Locate the cell with the specified text and output its (X, Y) center coordinate. 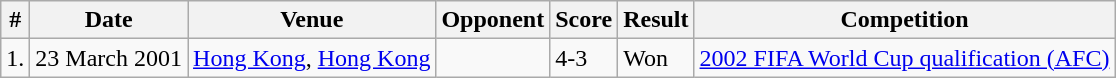
Won (656, 58)
23 March 2001 (109, 58)
Venue (312, 20)
Opponent (493, 20)
2002 FIFA World Cup qualification (AFC) (904, 58)
Score (584, 20)
Date (109, 20)
Result (656, 20)
1. (16, 58)
Hong Kong, Hong Kong (312, 58)
Competition (904, 20)
4-3 (584, 58)
# (16, 20)
